Determine the (x, y) coordinate at the center of the cell enclosing the given text.  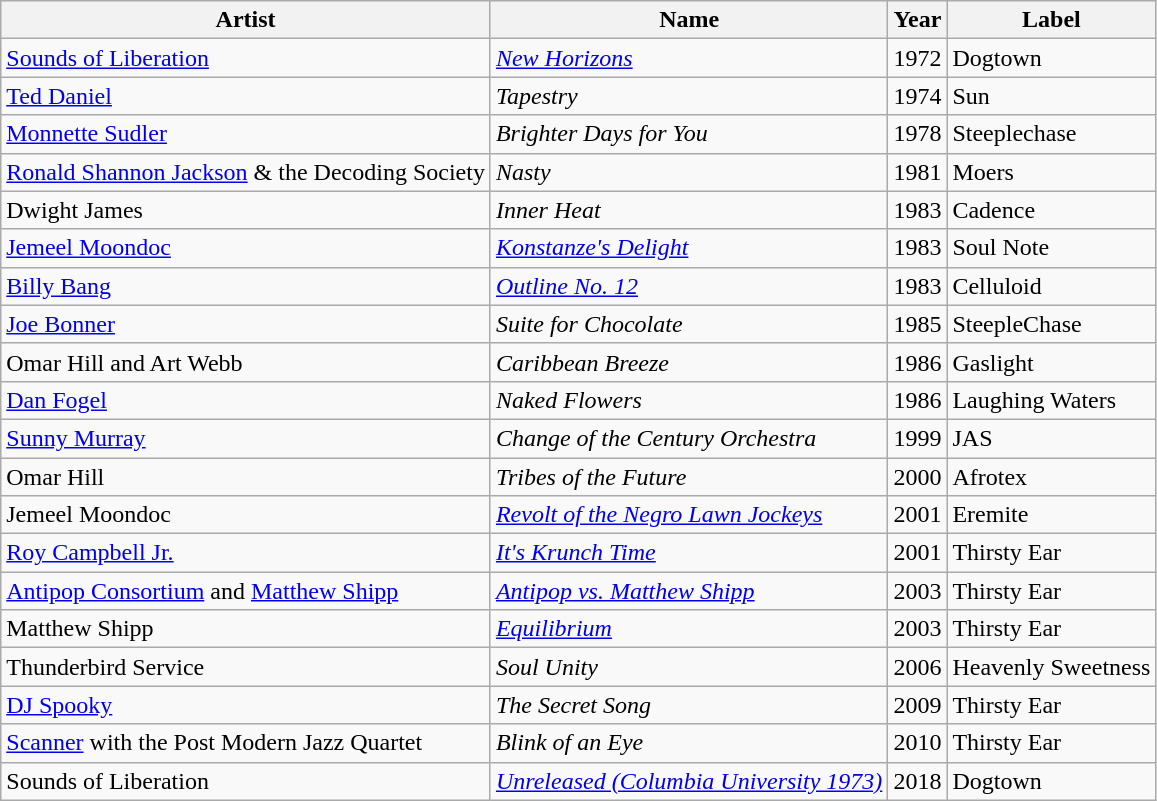
Omar Hill and Art Webb (246, 362)
Soul Note (1052, 248)
2018 (918, 781)
Dan Fogel (246, 400)
Revolt of the Negro Lawn Jockeys (688, 515)
DJ Spooky (246, 705)
JAS (1052, 438)
The Secret Song (688, 705)
Heavenly Sweetness (1052, 667)
Steeplechase (1052, 134)
Nasty (688, 172)
Tribes of the Future (688, 477)
1999 (918, 438)
Joe Bonner (246, 324)
1978 (918, 134)
Monnette Sudler (246, 134)
Afrotex (1052, 477)
Soul Unity (688, 667)
Outline No. 12 (688, 286)
SteepleChase (1052, 324)
2000 (918, 477)
Billy Bang (246, 286)
Tapestry (688, 96)
Blink of an Eye (688, 743)
Caribbean Breeze (688, 362)
Eremite (1052, 515)
Artist (246, 20)
Laughing Waters (1052, 400)
Cadence (1052, 210)
Omar Hill (246, 477)
Antipop Consortium and Matthew Shipp (246, 591)
Unreleased (Columbia University 1973) (688, 781)
Brighter Days for You (688, 134)
Ted Daniel (246, 96)
Change of the Century Orchestra (688, 438)
2009 (918, 705)
Dwight James (246, 210)
Ronald Shannon Jackson & the Decoding Society (246, 172)
Equilibrium (688, 629)
Name (688, 20)
Label (1052, 20)
Antipop vs. Matthew Shipp (688, 591)
Roy Campbell Jr. (246, 553)
Sun (1052, 96)
1972 (918, 58)
Naked Flowers (688, 400)
1985 (918, 324)
Konstanze's Delight (688, 248)
Scanner with the Post Modern Jazz Quartet (246, 743)
Celluloid (1052, 286)
Gaslight (1052, 362)
Suite for Chocolate (688, 324)
Inner Heat (688, 210)
New Horizons (688, 58)
1981 (918, 172)
Thunderbird Service (246, 667)
Sunny Murray (246, 438)
1974 (918, 96)
It's Krunch Time (688, 553)
Year (918, 20)
Moers (1052, 172)
Matthew Shipp (246, 629)
2010 (918, 743)
2006 (918, 667)
